Search for the cell housing the specified text and yield its [x, y] center coordinate. 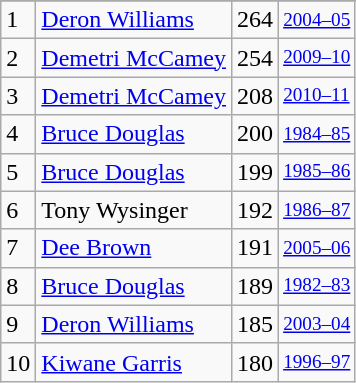
1996–97 [317, 362]
199 [254, 172]
264 [254, 20]
208 [254, 96]
1984–85 [317, 134]
5 [18, 172]
192 [254, 210]
4 [18, 134]
2003–04 [317, 324]
6 [18, 210]
185 [254, 324]
1982–83 [317, 286]
Tony Wysinger [134, 210]
1985–86 [317, 172]
2005–06 [317, 248]
1 [18, 20]
7 [18, 248]
189 [254, 286]
9 [18, 324]
2009–10 [317, 58]
Kiwane Garris [134, 362]
3 [18, 96]
Dee Brown [134, 248]
8 [18, 286]
191 [254, 248]
200 [254, 134]
2010–11 [317, 96]
180 [254, 362]
254 [254, 58]
1986–87 [317, 210]
2004–05 [317, 20]
2 [18, 58]
10 [18, 362]
